Detect which cell encompasses the target text, then output its (x, y) center coordinate. 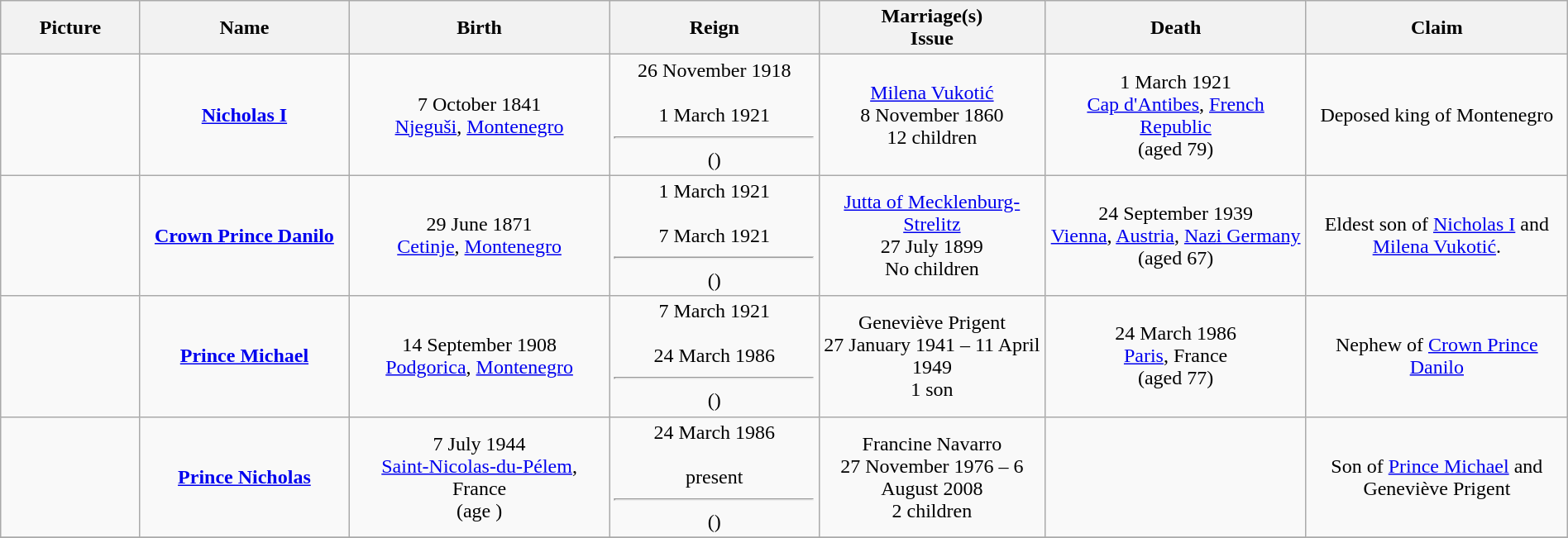
29 June 1871Cetinje, Montenegro (480, 236)
Jutta of Mecklenburg-Strelitz27 July 1899No children (932, 236)
Marriage(s)Issue (932, 28)
24 March 1986 Paris, France (aged 77) (1176, 356)
Nephew of Crown Prince Danilo (1437, 356)
Claim (1437, 28)
Son of Prince Michael and Geneviève Prigent (1437, 477)
Death (1176, 28)
Reign (715, 28)
Birth (480, 28)
1 March 1921Cap d'Antibes, French Republic (aged 79) (1176, 115)
Prince Michael (245, 356)
7 July 1944Saint-Nicolas-du-Pélem, France(age ) (480, 477)
Prince Nicholas (245, 477)
26 November 19181 March 1921() (715, 115)
Nicholas I (245, 115)
24 September 1939 Vienna, Austria, Nazi Germany (aged 67) (1176, 236)
Milena Vukotić8 November 186012 children (932, 115)
24 March 1986present() (715, 477)
Picture (70, 28)
14 September 1908Podgorica, Montenegro (480, 356)
7 October 1841Njeguši, Montenegro (480, 115)
1 March 19217 March 1921() (715, 236)
Geneviève Prigent27 January 1941 – 11 April 19491 son (932, 356)
7 March 192124 March 1986() (715, 356)
Eldest son of Nicholas I and Milena Vukotić. (1437, 236)
Deposed king of Montenegro (1437, 115)
Crown Prince Danilo (245, 236)
Name (245, 28)
Francine Navarro27 November 1976 – 6 August 20082 children (932, 477)
